Determine the (X, Y) coordinate at the center of the cell enclosing the given text.  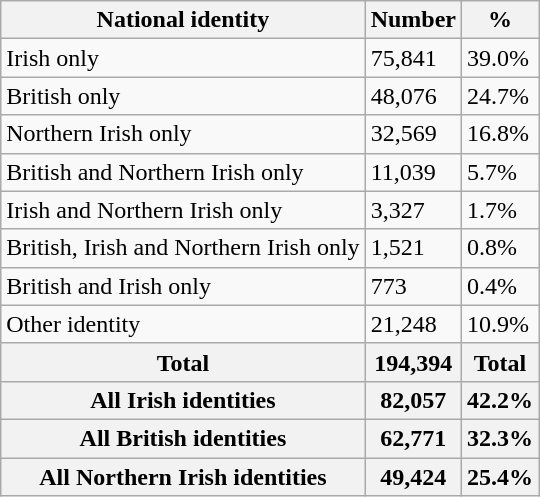
32,569 (413, 134)
5.7% (500, 172)
1,521 (413, 248)
3,327 (413, 210)
39.0% (500, 58)
773 (413, 286)
48,076 (413, 96)
National identity (183, 20)
All Northern Irish identities (183, 477)
75,841 (413, 58)
11,039 (413, 172)
Irish and Northern Irish only (183, 210)
62,771 (413, 438)
32.3% (500, 438)
10.9% (500, 324)
Northern Irish only (183, 134)
British only (183, 96)
All British identities (183, 438)
Number (413, 20)
82,057 (413, 400)
21,248 (413, 324)
42.2% (500, 400)
British and Irish only (183, 286)
0.8% (500, 248)
16.8% (500, 134)
All Irish identities (183, 400)
1.7% (500, 210)
% (500, 20)
49,424 (413, 477)
British, Irish and Northern Irish only (183, 248)
0.4% (500, 286)
194,394 (413, 362)
24.7% (500, 96)
25.4% (500, 477)
Irish only (183, 58)
Other identity (183, 324)
British and Northern Irish only (183, 172)
